Scan for the cell matching the given text and deliver its (X, Y) coordinate at center. 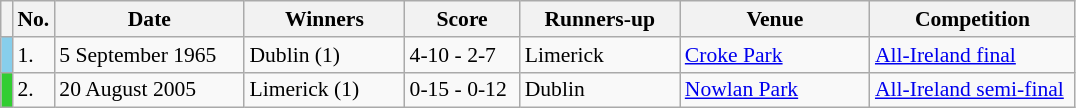
Score (462, 19)
Dublin (1) (324, 55)
All-Ireland final (972, 55)
Nowlan Park (775, 90)
4-10 - 2-7 (462, 55)
Date (149, 19)
Limerick (600, 55)
20 August 2005 (149, 90)
Limerick (1) (324, 90)
No. (33, 19)
Runners-up (600, 19)
Winners (324, 19)
Dublin (600, 90)
Croke Park (775, 55)
2. (33, 90)
5 September 1965 (149, 55)
All-Ireland semi-final (972, 90)
1. (33, 55)
Competition (972, 19)
Venue (775, 19)
0-15 - 0-12 (462, 90)
